Detect which cell encompasses the target text, then output its (x, y) center coordinate. 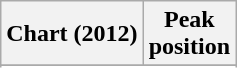
Peakposition (189, 34)
Chart (2012) (72, 34)
